Capture the cell that displays the provided text and extract its (x, y) central coordinate. 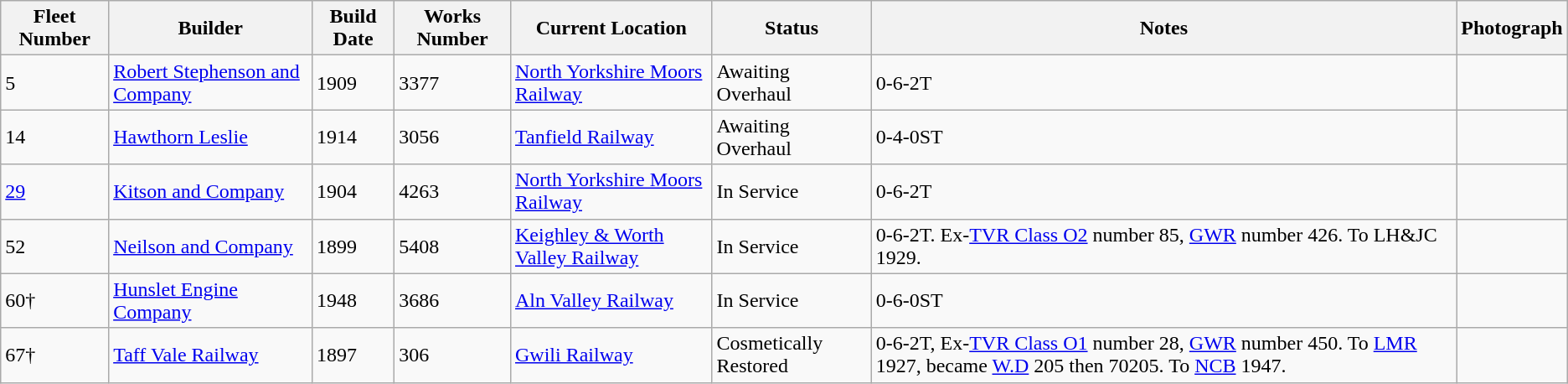
4263 (452, 191)
1899 (353, 246)
Robert Stephenson and Company (211, 82)
3377 (452, 82)
1909 (353, 82)
60† (55, 300)
29 (55, 191)
Builder (211, 29)
1948 (353, 300)
0-6-2T, Ex-TVR Class O1 number 28, GWR number 450. To LMR 1927, became W.D 205 then 70205. To NCB 1947. (1164, 355)
0-6-2T. Ex-TVR Class O2 number 85, GWR number 426. To LH&JC 1929. (1164, 246)
5 (55, 82)
14 (55, 138)
67† (55, 355)
Notes (1164, 29)
Taff Vale Railway (211, 355)
Tanfield Railway (611, 138)
Fleet Number (55, 29)
52 (55, 246)
Keighley & Worth Valley Railway (611, 246)
Cosmetically Restored (792, 355)
Aln Valley Railway (611, 300)
306 (452, 355)
Neilson and Company (211, 246)
0-4-0ST (1164, 138)
3056 (452, 138)
1897 (353, 355)
1904 (353, 191)
Gwili Railway (611, 355)
Status (792, 29)
Works Number (452, 29)
5408 (452, 246)
3686 (452, 300)
1914 (353, 138)
Build Date (353, 29)
Current Location (611, 29)
0-6-0ST (1164, 300)
Hunslet Engine Company (211, 300)
Kitson and Company (211, 191)
Hawthorn Leslie (211, 138)
Photograph (1512, 29)
